Detect which cell encompasses the target text, then output its [x, y] center coordinate. 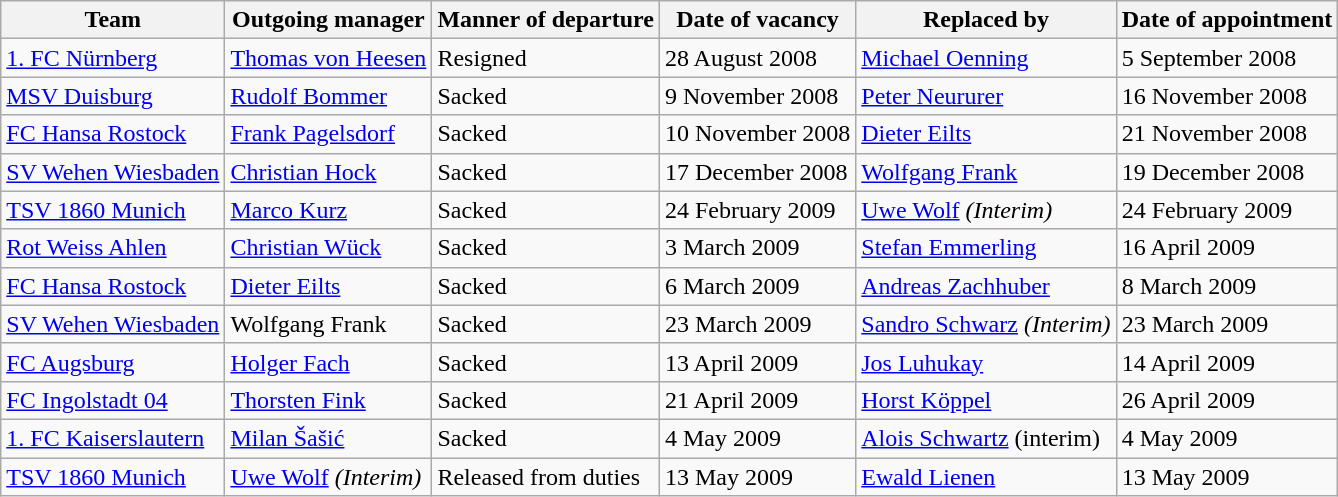
Team [113, 20]
Rot Weiss Ahlen [113, 248]
Thorsten Fink [328, 400]
10 November 2008 [757, 134]
1. FC Nürnberg [113, 58]
28 August 2008 [757, 58]
17 December 2008 [757, 172]
Christian Hock [328, 172]
Sandro Schwarz (Interim) [986, 324]
Michael Oenning [986, 58]
Date of appointment [1227, 20]
Released from duties [546, 477]
Thomas von Heesen [328, 58]
Holger Fach [328, 362]
Resigned [546, 58]
Ewald Lienen [986, 477]
Horst Köppel [986, 400]
14 April 2009 [1227, 362]
9 November 2008 [757, 96]
FC Augsburg [113, 362]
Date of vacancy [757, 20]
Rudolf Bommer [328, 96]
21 November 2008 [1227, 134]
FC Ingolstadt 04 [113, 400]
5 September 2008 [1227, 58]
1. FC Kaiserslautern [113, 438]
Milan Šašić [328, 438]
21 April 2009 [757, 400]
3 March 2009 [757, 248]
26 April 2009 [1227, 400]
13 April 2009 [757, 362]
19 December 2008 [1227, 172]
Stefan Emmerling [986, 248]
Replaced by [986, 20]
Christian Wück [328, 248]
Marco Kurz [328, 210]
Peter Neururer [986, 96]
Manner of departure [546, 20]
8 March 2009 [1227, 286]
16 November 2008 [1227, 96]
MSV Duisburg [113, 96]
Alois Schwartz (interim) [986, 438]
Outgoing manager [328, 20]
6 March 2009 [757, 286]
Andreas Zachhuber [986, 286]
16 April 2009 [1227, 248]
Jos Luhukay [986, 362]
Frank Pagelsdorf [328, 134]
